Determine the (X, Y) coordinate at the center of the cell enclosing the given text.  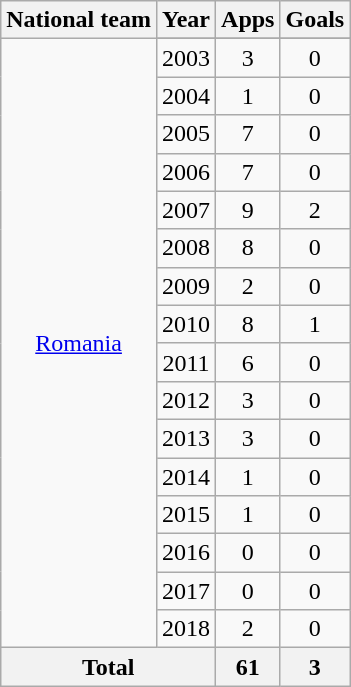
Total (108, 667)
2007 (186, 210)
2005 (186, 134)
2017 (186, 591)
9 (248, 210)
2015 (186, 515)
2018 (186, 629)
2013 (186, 438)
2004 (186, 96)
2008 (186, 248)
61 (248, 667)
2014 (186, 477)
2011 (186, 362)
2010 (186, 324)
Goals (315, 20)
2016 (186, 553)
National team (79, 20)
2006 (186, 172)
2012 (186, 400)
6 (248, 362)
2003 (186, 58)
2009 (186, 286)
Romania (79, 344)
Apps (248, 20)
Year (186, 20)
